Determine the (x, y) coordinate at the center of the cell enclosing the given text.  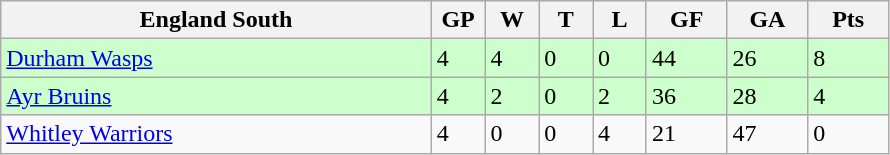
47 (768, 134)
26 (768, 58)
GP (458, 20)
Ayr Bruins (216, 96)
L (620, 20)
T (566, 20)
8 (848, 58)
GA (768, 20)
28 (768, 96)
W (512, 20)
England South (216, 20)
44 (686, 58)
Whitley Warriors (216, 134)
36 (686, 96)
Durham Wasps (216, 58)
Pts (848, 20)
21 (686, 134)
GF (686, 20)
